Output the [X, Y] coordinate of the center of the cell containing the given text.  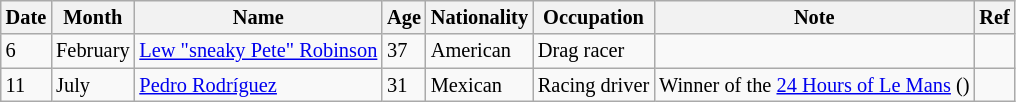
Pedro Rodríguez [258, 85]
Name [258, 17]
Month [92, 17]
6 [26, 51]
Ref [994, 17]
Age [404, 17]
Drag racer [594, 51]
37 [404, 51]
Date [26, 17]
Winner of the 24 Hours of Le Mans () [814, 85]
Racing driver [594, 85]
Note [814, 17]
February [92, 51]
Mexican [480, 85]
Lew "sneaky Pete" Robinson [258, 51]
31 [404, 85]
11 [26, 85]
Nationality [480, 17]
American [480, 51]
Occupation [594, 17]
July [92, 85]
